From the cell containing the given text, extract its center point as (X, Y) coordinate. 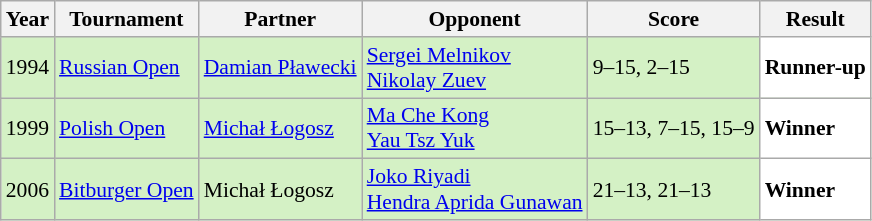
Opponent (475, 19)
2006 (28, 190)
Bitburger Open (126, 190)
Polish Open (126, 128)
1999 (28, 128)
9–15, 2–15 (674, 68)
Damian Pławecki (280, 68)
Score (674, 19)
Russian Open (126, 68)
15–13, 7–15, 15–9 (674, 128)
Joko Riyadi Hendra Aprida Gunawan (475, 190)
1994 (28, 68)
Year (28, 19)
Tournament (126, 19)
Partner (280, 19)
Sergei Melnikov Nikolay Zuev (475, 68)
Ma Che Kong Yau Tsz Yuk (475, 128)
Runner-up (816, 68)
21–13, 21–13 (674, 190)
Result (816, 19)
